Output the (x, y) coordinate of the center of the cell containing the given text.  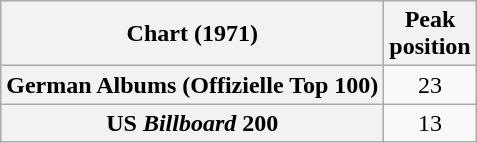
13 (430, 123)
US Billboard 200 (192, 123)
Chart (1971) (192, 34)
23 (430, 85)
Peakposition (430, 34)
German Albums (Offizielle Top 100) (192, 85)
